Determine the [X, Y] coordinate at the center of the cell enclosing the given text.  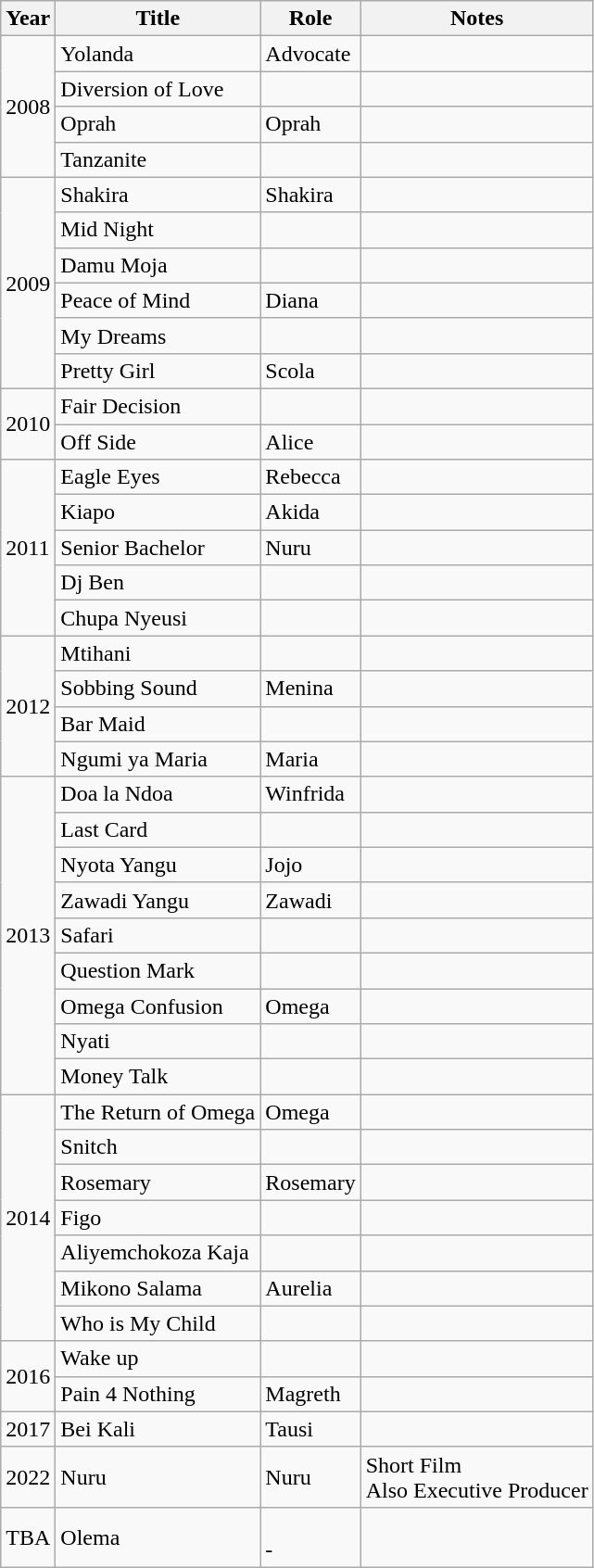
Bei Kali [158, 1429]
Kiapo [158, 512]
Ngumi ya Maria [158, 759]
Fair Decision [158, 406]
Diana [310, 300]
Scola [310, 371]
Olema [158, 1536]
Title [158, 19]
Rebecca [310, 477]
Doa la Ndoa [158, 794]
Who is My Child [158, 1323]
2022 [28, 1477]
Damu Moja [158, 265]
Diversion of Love [158, 89]
Senior Bachelor [158, 548]
Role [310, 19]
Bar Maid [158, 724]
Tausi [310, 1429]
Pain 4 Nothing [158, 1394]
Notes [476, 19]
The Return of Omega [158, 1112]
Sobbing Sound [158, 689]
Magreth [310, 1394]
Nyota Yangu [158, 865]
Zawadi Yangu [158, 900]
Dj Ben [158, 583]
Aliyemchokoza Kaja [158, 1253]
Off Side [158, 442]
- [310, 1536]
Advocate [310, 54]
Mid Night [158, 230]
2013 [28, 936]
Tanzanite [158, 159]
Safari [158, 935]
2008 [28, 107]
Pretty Girl [158, 371]
Peace of Mind [158, 300]
Jojo [310, 865]
2014 [28, 1218]
Year [28, 19]
Omega Confusion [158, 1005]
TBA [28, 1536]
Chupa Nyeusi [158, 618]
2009 [28, 283]
Zawadi [310, 900]
Figo [158, 1218]
Snitch [158, 1147]
Question Mark [158, 970]
Eagle Eyes [158, 477]
Short FilmAlso Executive Producer [476, 1477]
Alice [310, 442]
Winfrida [310, 794]
Mtihani [158, 653]
Maria [310, 759]
Mikono Salama [158, 1288]
Money Talk [158, 1077]
2010 [28, 424]
Last Card [158, 829]
Aurelia [310, 1288]
Akida [310, 512]
Nyati [158, 1042]
2012 [28, 706]
Wake up [158, 1359]
2016 [28, 1376]
Menina [310, 689]
2017 [28, 1429]
2011 [28, 548]
Yolanda [158, 54]
My Dreams [158, 335]
